Search for the cell housing the specified text and yield its [X, Y] center coordinate. 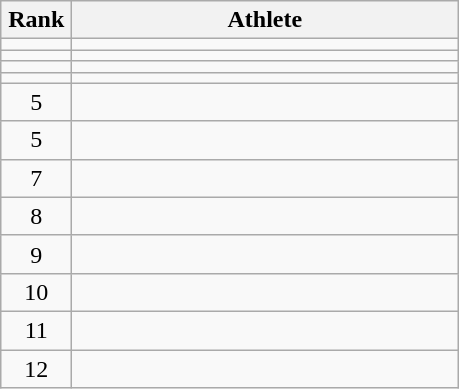
8 [36, 216]
Athlete [265, 20]
9 [36, 254]
7 [36, 178]
12 [36, 369]
Rank [36, 20]
11 [36, 330]
10 [36, 292]
